Detect which cell encompasses the target text, then output its (X, Y) center coordinate. 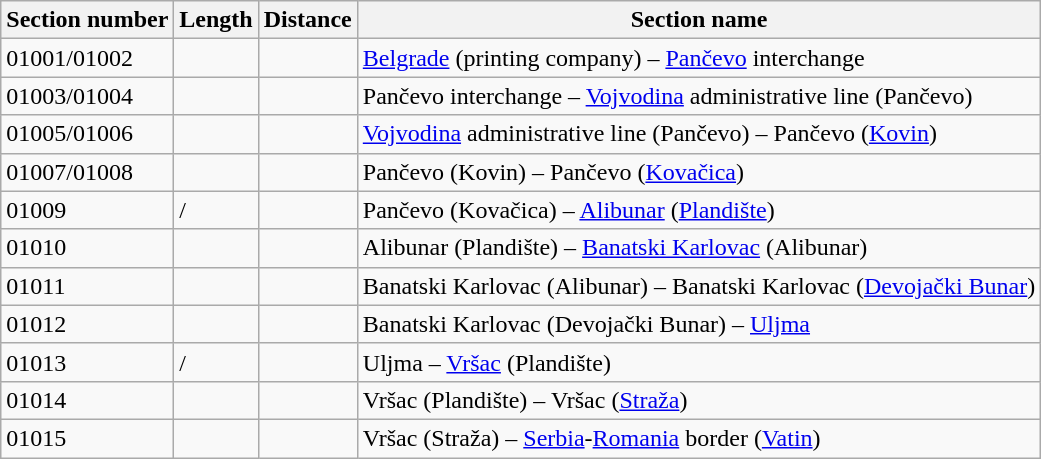
01015 (88, 438)
01003/01004 (88, 96)
01014 (88, 400)
Distance (308, 20)
Alibunar (Plandište) – Banatski Karlovac (Alibunar) (699, 248)
Banatski Karlovac (Alibunar) – Banatski Karlovac (Devojački Bunar) (699, 286)
01013 (88, 362)
Section name (699, 20)
Pančevo (Kovačica) – Alibunar (Plandište) (699, 210)
01001/01002 (88, 58)
01009 (88, 210)
01012 (88, 324)
Belgrade (printing company) – Pančevo interchange (699, 58)
Length (216, 20)
Pančevo (Kovin) – Pančevo (Kovačica) (699, 172)
Vršac (Plandište) – Vršac (Straža) (699, 400)
Vršac (Straža) – Serbia-Romania border (Vatin) (699, 438)
01007/01008 (88, 172)
01011 (88, 286)
01005/01006 (88, 134)
Pančevo interchange – Vojvodina administrative line (Pančevo) (699, 96)
Banatski Karlovac (Devojački Bunar) – Uljma (699, 324)
Uljma – Vršac (Plandište) (699, 362)
Section number (88, 20)
Vojvodina administrative line (Pančevo) – Pančevo (Kovin) (699, 134)
01010 (88, 248)
